Extract the (x, y) coordinate from the center of the cell holding the provided text.  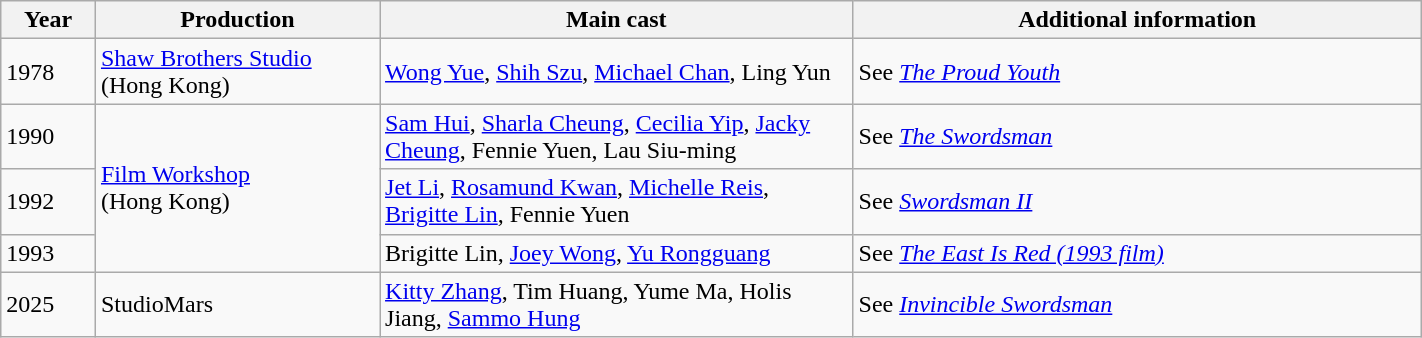
2025 (48, 304)
Film Workshop(Hong Kong) (237, 188)
1993 (48, 253)
See The Proud Youth (1137, 72)
Jet Li, Rosamund Kwan, Michelle Reis, Brigitte Lin, Fennie Yuen (617, 202)
Brigitte Lin, Joey Wong, Yu Rongguang (617, 253)
1990 (48, 136)
Wong Yue, Shih Szu, Michael Chan, Ling Yun (617, 72)
See The East Is Red (1993 film) (1137, 253)
Production (237, 20)
StudioMars (237, 304)
See The Swordsman (1137, 136)
Year (48, 20)
1992 (48, 202)
Sam Hui, Sharla Cheung, Cecilia Yip, Jacky Cheung, Fennie Yuen, Lau Siu-ming (617, 136)
1978 (48, 72)
Kitty Zhang, Tim Huang, Yume Ma, Holis Jiang, Sammo Hung (617, 304)
Additional information (1137, 20)
See Invincible Swordsman (1137, 304)
Shaw Brothers Studio (Hong Kong) (237, 72)
Main cast (617, 20)
See Swordsman II (1137, 202)
